Pinpoint the cell where the given text exists, returning its [x, y] midpoint coordinate. 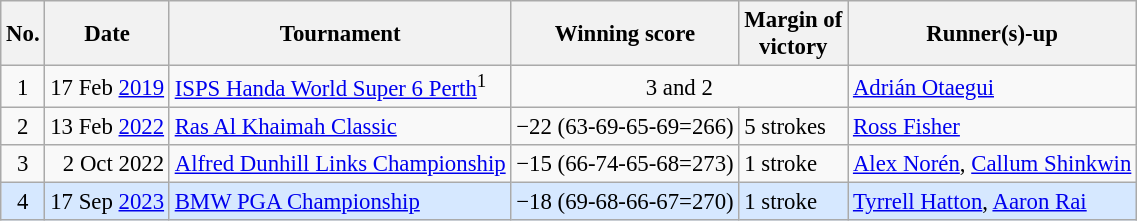
−22 (63-69-65-69=266) [625, 127]
2 Oct 2022 [107, 164]
Adrián Otaegui [992, 87]
Alex Norén, Callum Shinkwin [992, 164]
No. [23, 34]
Ross Fisher [992, 127]
Runner(s)-up [992, 34]
−15 (66-74-65-68=273) [625, 164]
4 [23, 202]
3 and 2 [680, 87]
Alfred Dunhill Links Championship [340, 164]
Tournament [340, 34]
17 Feb 2019 [107, 87]
Margin ofvictory [794, 34]
ISPS Handa World Super 6 Perth1 [340, 87]
Tyrrell Hatton, Aaron Rai [992, 202]
3 [23, 164]
13 Feb 2022 [107, 127]
BMW PGA Championship [340, 202]
−18 (69-68-66-67=270) [625, 202]
1 [23, 87]
5 strokes [794, 127]
2 [23, 127]
Winning score [625, 34]
Date [107, 34]
Ras Al Khaimah Classic [340, 127]
17 Sep 2023 [107, 202]
